Pinpoint the cell where the given text exists, returning its [X, Y] midpoint coordinate. 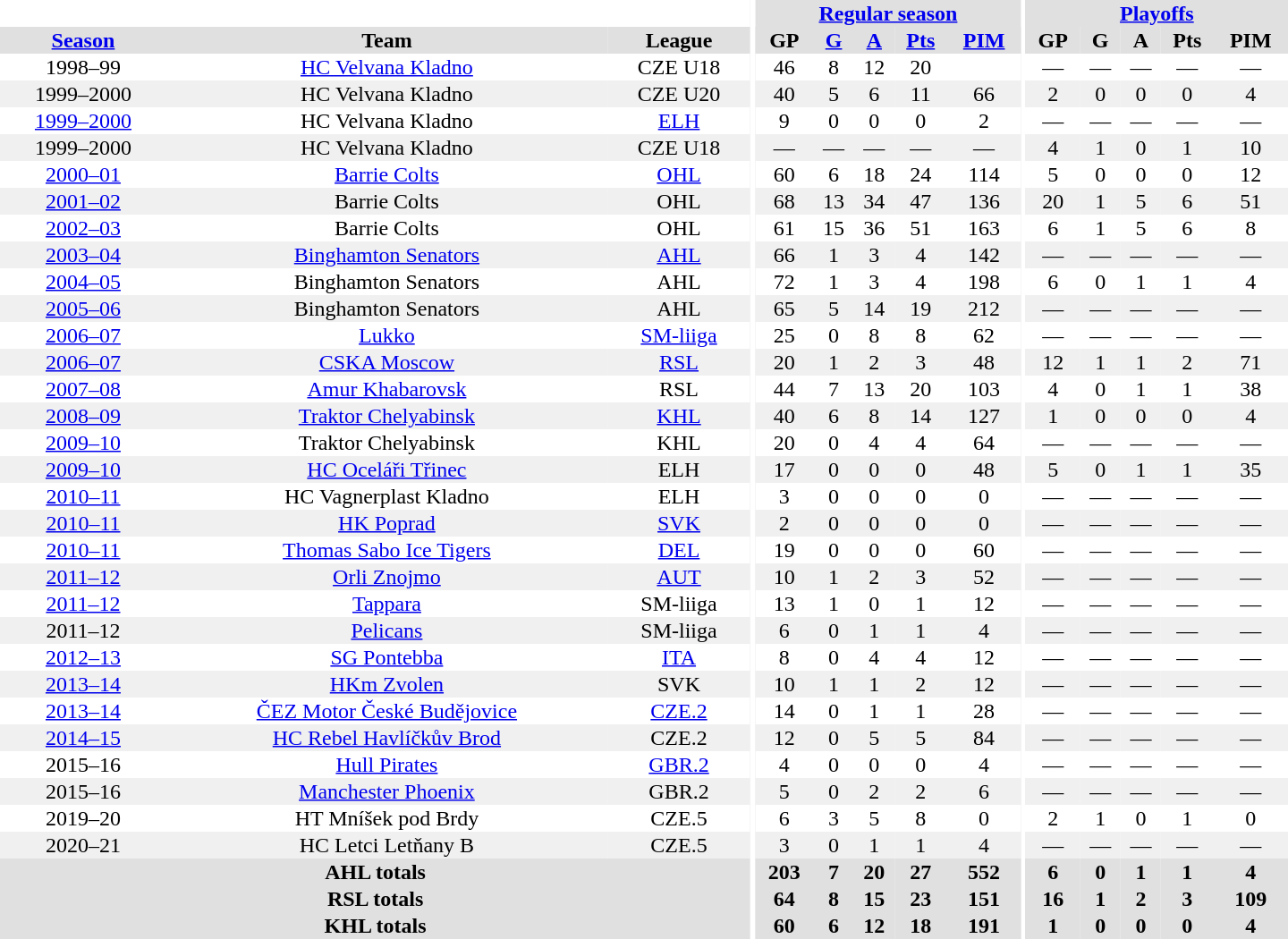
2019–20 [83, 818]
2000–01 [83, 174]
72 [784, 282]
28 [984, 711]
Tappara [386, 604]
65 [784, 309]
16 [1054, 899]
109 [1250, 899]
2001–02 [83, 201]
HKm Zvolen [386, 684]
CZE U20 [679, 94]
2003–04 [83, 255]
HT Mníšek pod Brdy [386, 818]
RSL totals [376, 899]
62 [984, 335]
Thomas Sabo Ice Tigers [386, 550]
1998–99 [83, 67]
46 [784, 67]
103 [984, 389]
9 [784, 121]
142 [984, 255]
114 [984, 174]
11 [921, 94]
CSKA Moscow [386, 362]
SG Pontebba [386, 657]
2020–21 [83, 845]
HC Rebel Havlíčkův Brod [386, 738]
61 [784, 228]
35 [1250, 469]
127 [984, 416]
Hull Pirates [386, 765]
Pelicans [386, 630]
191 [984, 926]
212 [984, 309]
552 [984, 872]
Lukko [386, 335]
KHL totals [376, 926]
ČEZ Motor České Budějovice [386, 711]
163 [984, 228]
2008–09 [83, 416]
34 [875, 201]
AUT [679, 577]
25 [784, 335]
17 [784, 469]
2012–13 [83, 657]
Playoffs [1157, 13]
36 [875, 228]
27 [921, 872]
HK Poprad [386, 523]
2004–05 [83, 282]
HC Vagnerplast Kladno [386, 496]
2014–15 [83, 738]
44 [784, 389]
League [679, 40]
Season [83, 40]
Orli Znojmo [386, 577]
2007–08 [83, 389]
52 [984, 577]
38 [1250, 389]
71 [1250, 362]
47 [921, 201]
Regular season [888, 13]
84 [984, 738]
HC Letci Letňany B [386, 845]
198 [984, 282]
68 [784, 201]
Manchester Phoenix [386, 791]
136 [984, 201]
Team [386, 40]
HC Oceláři Třinec [386, 469]
151 [984, 899]
Amur Khabarovsk [386, 389]
ITA [679, 657]
2002–03 [83, 228]
AHL totals [376, 872]
203 [784, 872]
23 [921, 899]
DEL [679, 550]
24 [921, 174]
2005–06 [83, 309]
